Identify which cell holds the provided text, then report its [x, y] central coordinate. 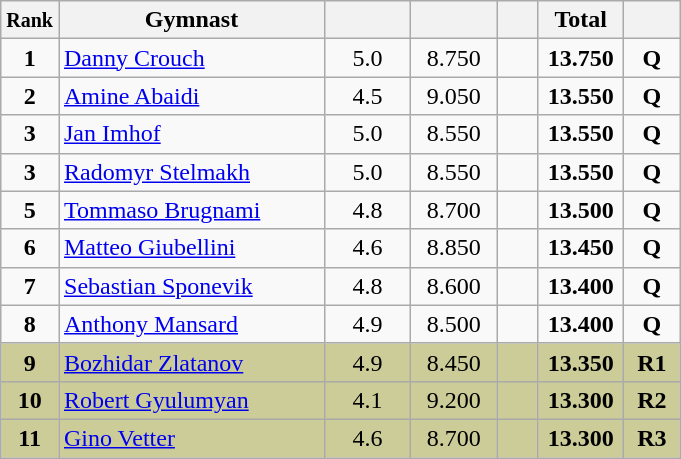
R2 [652, 400]
Amine Abaidi [191, 96]
10 [30, 400]
Gymnast [191, 20]
5 [30, 210]
Gino Vetter [191, 438]
Anthony Mansard [191, 324]
2 [30, 96]
8.600 [454, 286]
4.5 [368, 96]
8.500 [454, 324]
Rank [30, 20]
Total [581, 20]
4.1 [368, 400]
R1 [652, 362]
Tommaso Brugnami [191, 210]
11 [30, 438]
6 [30, 248]
13.350 [581, 362]
Robert Gyulumyan [191, 400]
9 [30, 362]
8.450 [454, 362]
8.750 [454, 58]
Sebastian Sponevik [191, 286]
9.050 [454, 96]
8.850 [454, 248]
1 [30, 58]
9.200 [454, 400]
Danny Crouch [191, 58]
13.500 [581, 210]
7 [30, 286]
Jan Imhof [191, 134]
Bozhidar Zlatanov [191, 362]
8 [30, 324]
Radomyr Stelmakh [191, 172]
Matteo Giubellini [191, 248]
13.750 [581, 58]
R3 [652, 438]
13.450 [581, 248]
